Search for the cell housing the specified text and yield its [X, Y] center coordinate. 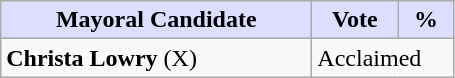
Acclaimed [383, 58]
Vote [355, 20]
Mayoral Candidate [156, 20]
Christa Lowry (X) [156, 58]
% [426, 20]
